Return [x, y] of the center of cell containing provided text 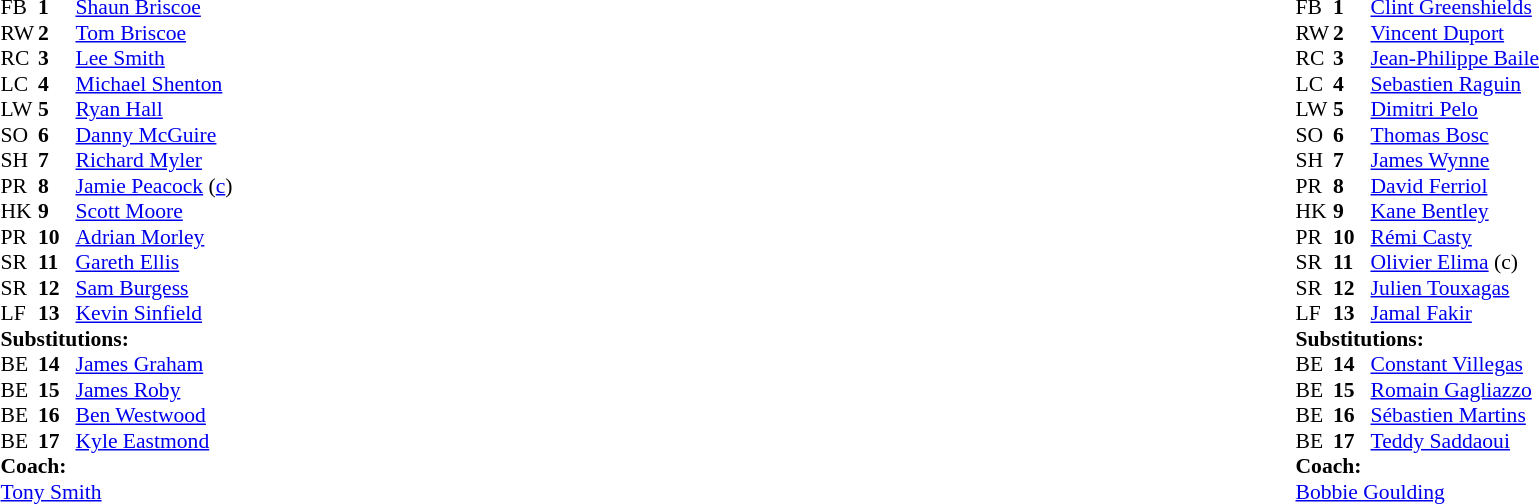
Richard Myler [154, 161]
David Ferriol [1455, 186]
Sébastien Martins [1455, 415]
Sebastien Raguin [1455, 84]
Jamal Fakir [1455, 313]
Vincent Duport [1455, 33]
Romain Gagliazzo [1455, 390]
Jamie Peacock (c) [154, 186]
Ben Westwood [154, 415]
Thomas Bosc [1455, 135]
Olivier Elima (c) [1455, 263]
Gareth Ellis [154, 263]
Rémi Casty [1455, 237]
Sam Burgess [154, 288]
Kane Bentley [1455, 211]
Tom Briscoe [154, 33]
James Graham [154, 365]
Michael Shenton [154, 84]
Constant Villegas [1455, 365]
Lee Smith [154, 59]
Julien Touxagas [1455, 288]
Kyle Eastmond [154, 441]
Jean-Philippe Baile [1455, 59]
James Wynne [1455, 161]
Scott Moore [154, 211]
Kevin Sinfield [154, 313]
Teddy Saddaoui [1455, 441]
Ryan Hall [154, 109]
Dimitri Pelo [1455, 109]
Adrian Morley [154, 237]
Danny McGuire [154, 135]
James Roby [154, 390]
